Output the (x, y) coordinate of the center of the cell containing the given text.  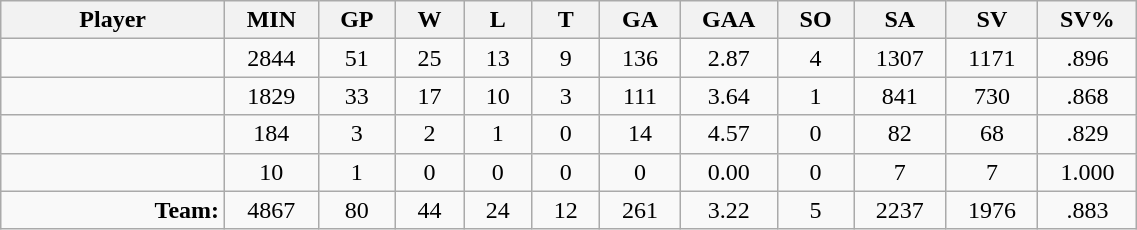
GAA (728, 20)
1.000 (1088, 172)
2.87 (728, 58)
80 (356, 210)
51 (356, 58)
SA (900, 20)
730 (992, 96)
68 (992, 134)
136 (640, 58)
.868 (1088, 96)
SO (816, 20)
MIN (272, 20)
Team: (113, 210)
2844 (272, 58)
W (430, 20)
3.64 (728, 96)
2237 (900, 210)
.896 (1088, 58)
GP (356, 20)
1307 (900, 58)
111 (640, 96)
24 (498, 210)
T (566, 20)
2 (430, 134)
1171 (992, 58)
12 (566, 210)
17 (430, 96)
4.57 (728, 134)
SV (992, 20)
3.22 (728, 210)
SV% (1088, 20)
82 (900, 134)
0.00 (728, 172)
14 (640, 134)
Player (113, 20)
261 (640, 210)
33 (356, 96)
4 (816, 58)
L (498, 20)
841 (900, 96)
1829 (272, 96)
GA (640, 20)
.883 (1088, 210)
1976 (992, 210)
9 (566, 58)
13 (498, 58)
4867 (272, 210)
44 (430, 210)
25 (430, 58)
.829 (1088, 134)
184 (272, 134)
5 (816, 210)
